Scan for the cell matching the given text and deliver its [X, Y] coordinate at center. 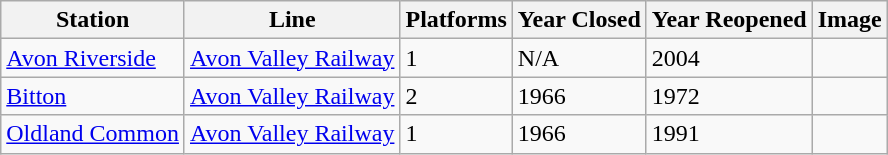
Oldland Common [93, 134]
1991 [729, 134]
Bitton [93, 96]
Line [292, 20]
Station [93, 20]
2 [456, 96]
N/A [579, 58]
2004 [729, 58]
Year Reopened [729, 20]
Image [850, 20]
Avon Riverside [93, 58]
Year Closed [579, 20]
1972 [729, 96]
Platforms [456, 20]
